Extract the [x, y] coordinate from the center of the cell holding the provided text.  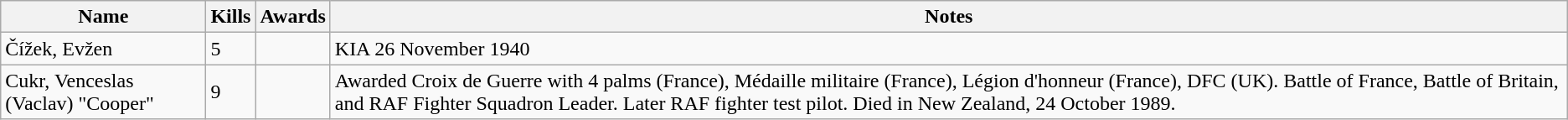
Awards [293, 17]
KIA 26 November 1940 [948, 49]
Cukr, Venceslas (Vaclav) "Cooper" [104, 92]
Kills [231, 17]
Name [104, 17]
Notes [948, 17]
Čížek, Evžen [104, 49]
9 [231, 92]
5 [231, 49]
